Scan for the cell matching the given text and deliver its (x, y) coordinate at center. 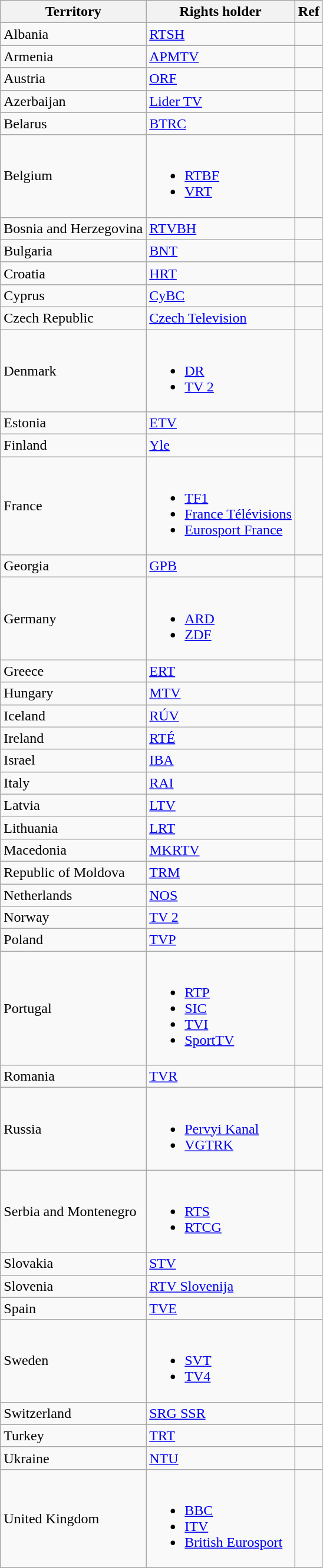
Macedonia (73, 850)
Greece (73, 671)
HRT (220, 273)
Croatia (73, 273)
Yle (220, 446)
RTVBH (220, 228)
Ukraine (73, 1458)
RÚV (220, 716)
TVE (220, 1308)
TF1France TélévisionsEurosport France (220, 506)
Iceland (73, 716)
TVP (220, 940)
SRG SSR (220, 1413)
Slovakia (73, 1264)
MKRTV (220, 850)
RAI (220, 783)
Lider TV (220, 101)
Ireland (73, 738)
Norway (73, 918)
Lithuania (73, 828)
LTV (220, 805)
Denmark (73, 371)
Russia (73, 1129)
Bulgaria (73, 251)
Poland (73, 940)
RTV Slovenija (220, 1286)
BNT (220, 251)
RTÉ (220, 738)
RTSH (220, 34)
TV 2 (220, 918)
APMTV (220, 57)
MTV (220, 693)
Pervyi KanalVGTRK (220, 1129)
BBCITVBritish Eurosport (220, 1519)
Slovenia (73, 1286)
RTPSICTVISportTV (220, 1008)
RTSRTCG (220, 1211)
ERT (220, 671)
ORF (220, 79)
Israel (73, 760)
Romania (73, 1077)
ARDZDF (220, 619)
Albania (73, 34)
GPB (220, 566)
CyBC (220, 295)
Germany (73, 619)
Sweden (73, 1361)
Portugal (73, 1008)
Italy (73, 783)
LRT (220, 828)
Estonia (73, 423)
Turkey (73, 1436)
Bosnia and Herzegovina (73, 228)
Belgium (73, 176)
France (73, 506)
Ref (309, 12)
Austria (73, 79)
DRTV 2 (220, 371)
NTU (220, 1458)
ETV (220, 423)
Hungary (73, 693)
Netherlands (73, 895)
BTRC (220, 124)
STV (220, 1264)
Belarus (73, 124)
SVTTV4 (220, 1361)
Czech Republic (73, 318)
NOS (220, 895)
Czech Television (220, 318)
RTBFVRT (220, 176)
Spain (73, 1308)
Switzerland (73, 1413)
Republic of Moldova (73, 872)
TRM (220, 872)
Finland (73, 446)
Territory (73, 12)
Armenia (73, 57)
TRT (220, 1436)
Georgia (73, 566)
Cyprus (73, 295)
Latvia (73, 805)
Azerbaijan (73, 101)
IBA (220, 760)
Rights holder (220, 12)
United Kingdom (73, 1519)
TVR (220, 1077)
Serbia and Montenegro (73, 1211)
